Search for the cell housing the specified text and yield its (x, y) center coordinate. 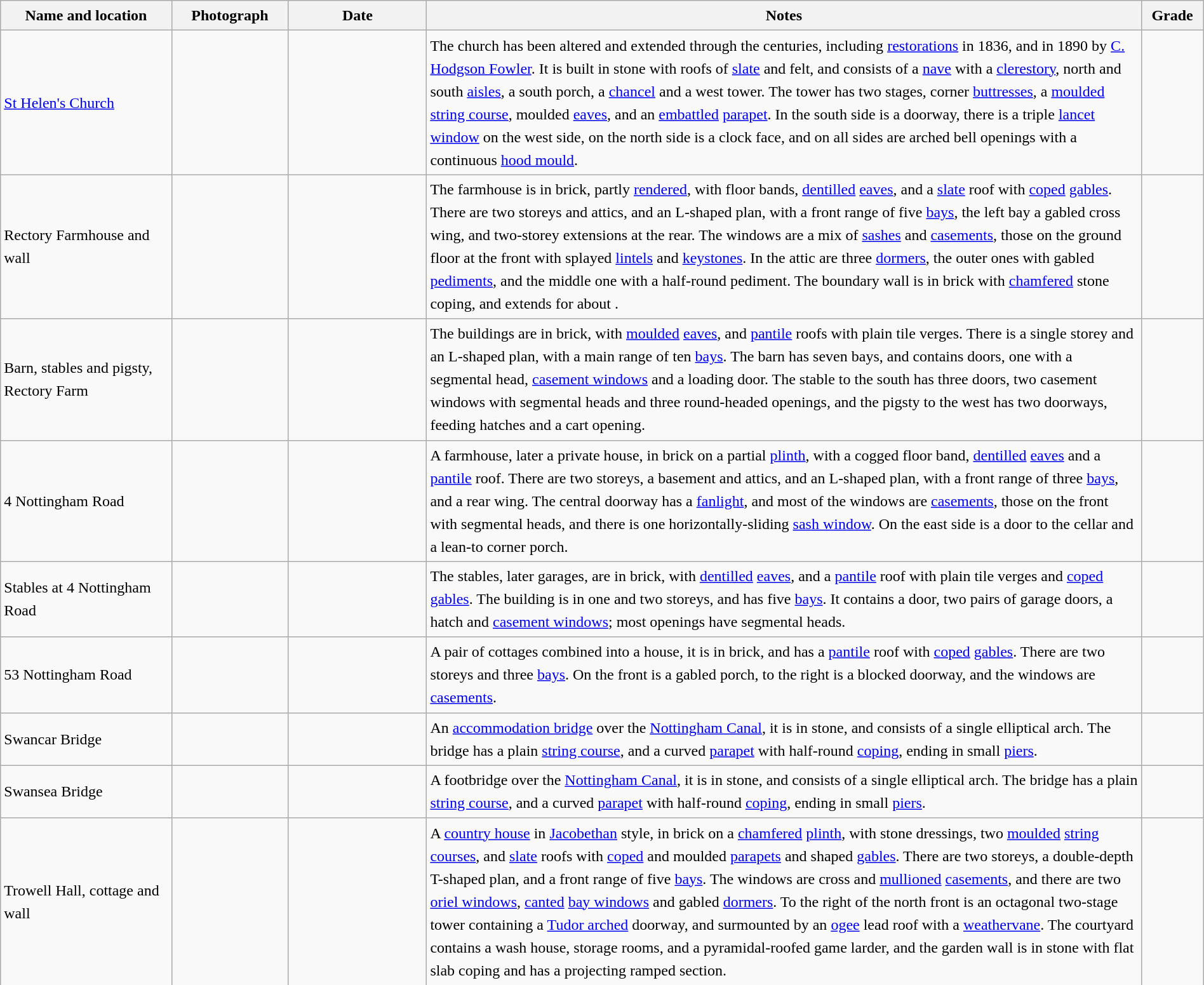
Trowell Hall, cottage and wall (86, 902)
Grade (1172, 15)
Swancar Bridge (86, 739)
53 Nottingham Road (86, 674)
Photograph (230, 15)
Date (358, 15)
Swansea Bridge (86, 791)
Rectory Farmhouse and wall (86, 246)
4 Nottingham Road (86, 500)
Notes (784, 15)
Barn, stables and pigsty,Rectory Farm (86, 380)
Stables at 4 Nottingham Road (86, 600)
Name and location (86, 15)
St Helen's Church (86, 103)
